Detect which cell encompasses the target text, then output its [x, y] center coordinate. 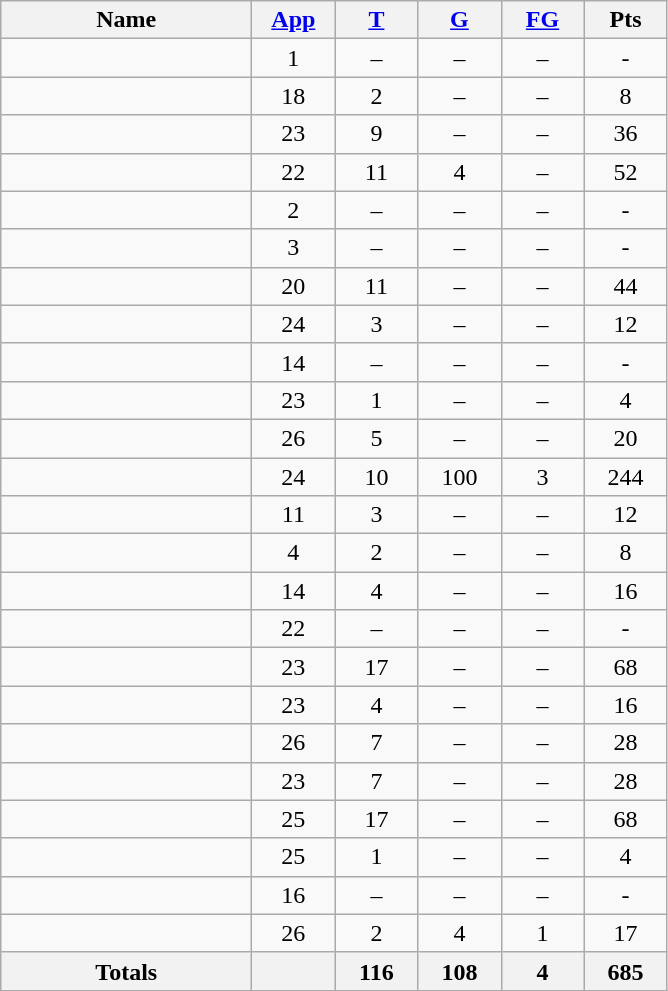
52 [626, 172]
10 [376, 477]
100 [460, 477]
44 [626, 286]
G [460, 20]
Pts [626, 20]
244 [626, 477]
685 [626, 971]
116 [376, 971]
9 [376, 134]
Totals [126, 971]
108 [460, 971]
T [376, 20]
18 [294, 96]
App [294, 20]
FG [542, 20]
36 [626, 134]
Name [126, 20]
5 [376, 438]
